Scan for the cell matching the given text and deliver its [x, y] coordinate at center. 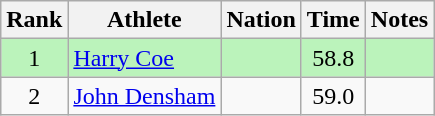
Harry Coe [144, 58]
2 [34, 96]
59.0 [333, 96]
58.8 [333, 58]
Notes [399, 20]
Time [333, 20]
1 [34, 58]
Rank [34, 20]
Nation [261, 20]
John Densham [144, 96]
Athlete [144, 20]
